From the cell containing the given text, extract its center point as [X, Y] coordinate. 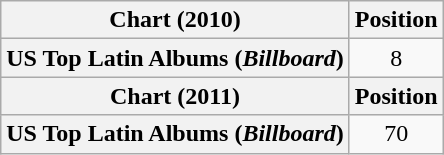
70 [396, 134]
Chart (2011) [176, 96]
Chart (2010) [176, 20]
8 [396, 58]
